Detect which cell encompasses the target text, then output its (X, Y) center coordinate. 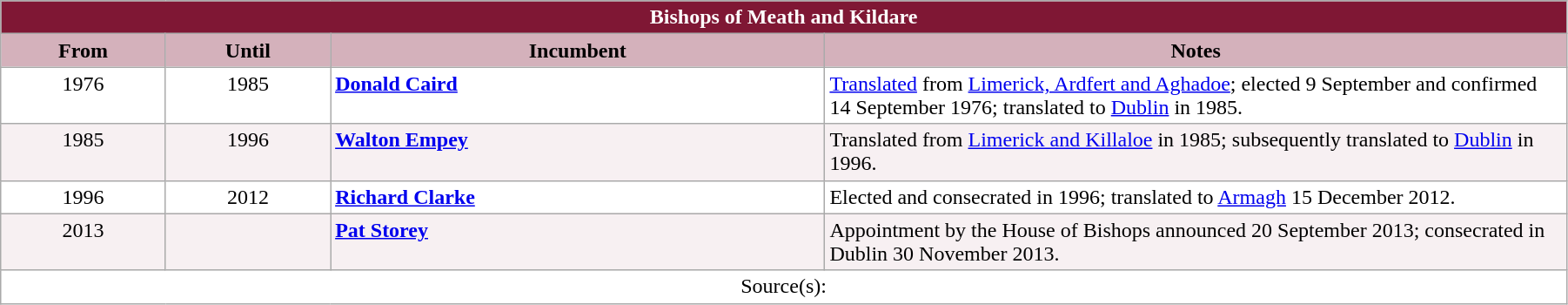
Incumbent (578, 51)
Richard Clarke (578, 197)
Donald Caird (578, 96)
From (84, 51)
Walton Empey (578, 152)
Appointment by the House of Bishops announced 20 September 2013; consecrated in Dublin 30 November 2013. (1196, 242)
Bishops of Meath and Kildare (784, 17)
Source(s): (784, 287)
1976 (84, 96)
Translated from Limerick and Killaloe in 1985; subsequently translated to Dublin in 1996. (1196, 152)
Elected and consecrated in 1996; translated to Armagh 15 December 2012. (1196, 197)
2013 (84, 242)
Pat Storey (578, 242)
Until (247, 51)
2012 (247, 197)
Translated from Limerick, Ardfert and Aghadoe; elected 9 September and confirmed 14 September 1976; translated to Dublin in 1985. (1196, 96)
Notes (1196, 51)
